Search for the cell housing the specified text and yield its [x, y] center coordinate. 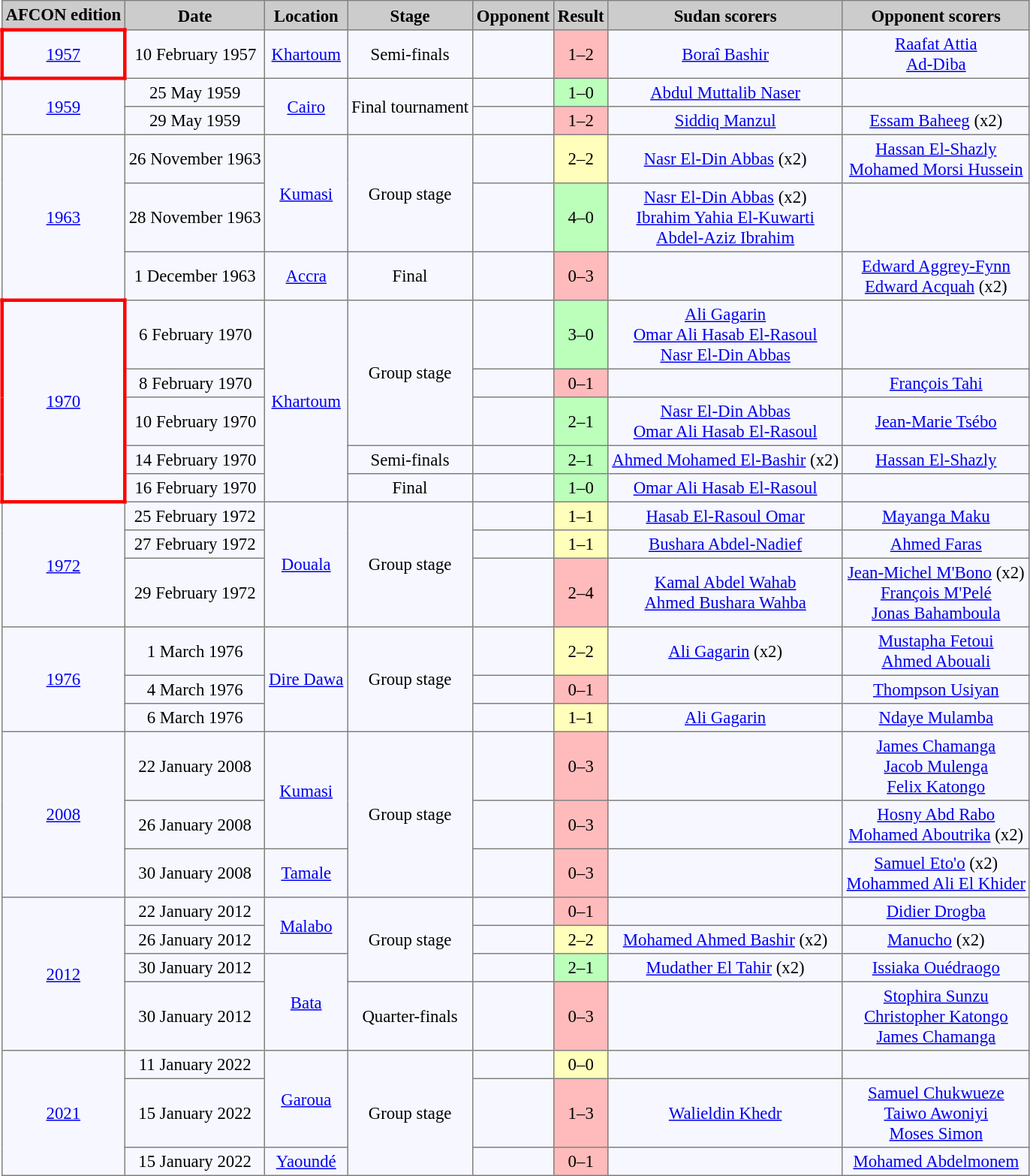
4 March 1976 [194, 689]
Yaoundé [306, 1162]
2021 [63, 1113]
AFCON edition [63, 15]
22 January 2008 [194, 766]
Bushara Abdel-Nadief [725, 544]
10 February 1970 [194, 421]
Garoua [306, 1099]
Opponent scorers [935, 15]
2012 [63, 974]
Hassan El-Shazly [935, 460]
Raafat AttiaAd-Diba [935, 54]
Omar Ali Hasab El-Rasoul [725, 488]
Manucho (x2) [935, 939]
Location [306, 15]
Stophira SunzuChristopher KatongoJames Chamanga [935, 1016]
Final tournament [410, 107]
1970 [63, 401]
Mudather El Tahir (x2) [725, 968]
Mayanga Maku [935, 516]
14 February 1970 [194, 460]
Mohamed Abdelmonem [935, 1162]
8 February 1970 [194, 383]
25 February 1972 [194, 516]
Nasr El-Din Abbas (x2) [725, 158]
4–0 [581, 218]
Boraî Bashir [725, 54]
Samuel Eto'o (x2) Mohammed Ali El Khider [935, 873]
Edward Aggrey-FynnEdward Acquah (x2) [935, 276]
Mohamed Ahmed Bashir (x2) [725, 939]
16 February 1970 [194, 488]
1 December 1963 [194, 276]
Didier Drogba [935, 912]
Dire Dawa [306, 680]
Stage [410, 15]
Hasab El-Rasoul Omar [725, 516]
Kamal Abdel WahabAhmed Bushara Wahba [725, 593]
Accra [306, 276]
1976 [63, 680]
Nasr El-Din AbbasOmar Ali Hasab El-Rasoul [725, 421]
Samuel ChukwuezeTaiwo AwoniyiMoses Simon [935, 1113]
11 January 2022 [194, 1065]
Walieldin Khedr [725, 1113]
Tamale [306, 873]
28 November 1963 [194, 218]
Hassan El-ShazlyMohamed Morsi Hussein [935, 158]
Thompson Usiyan [935, 689]
Abdul Muttalib Naser [725, 92]
2–4 [581, 593]
27 February 1972 [194, 544]
10 February 1957 [194, 54]
1963 [63, 217]
Cairo [306, 107]
29 February 1972 [194, 593]
26 January 2012 [194, 939]
1959 [63, 107]
Ahmed Faras [935, 544]
Quarter-finals [410, 1016]
Jean-Michel M'Bono (x2)François M'PeléJonas Bahamboula [935, 593]
1972 [63, 564]
Ahmed Mohamed El-Bashir (x2) [725, 460]
Date [194, 15]
Malabo [306, 925]
James ChamangaJacob MulengaFelix Katongo [935, 766]
Ali Gagarin (x2) [725, 651]
1 March 1976 [194, 651]
30 January 2008 [194, 873]
Mustapha FetouiAhmed Abouali [935, 651]
29 May 1959 [194, 121]
0–0 [581, 1065]
Nasr El-Din Abbas (x2)Ibrahim Yahia El-KuwartiAbdel-Aziz Ibrahim [725, 218]
2008 [63, 814]
Ndaye Mulamba [935, 718]
Result [581, 15]
Ali Gagarin [725, 718]
Jean-Marie Tsébo [935, 421]
Siddiq Manzul [725, 121]
Sudan scorers [725, 15]
Douala [306, 564]
Essam Baheeg (x2) [935, 121]
Opponent [513, 15]
Bata [306, 1002]
6 March 1976 [194, 718]
François Tahi [935, 383]
26 November 1963 [194, 158]
6 February 1970 [194, 335]
1–3 [581, 1113]
3–0 [581, 335]
1957 [63, 54]
25 May 1959 [194, 92]
Ali GagarinOmar Ali Hasab El-RasoulNasr El-Din Abbas [725, 335]
22 January 2012 [194, 912]
Issiaka Ouédraogo [935, 968]
Hosny Abd RaboMohamed Aboutrika (x2) [935, 825]
26 January 2008 [194, 825]
